Return [X, Y] of the center of cell containing provided text 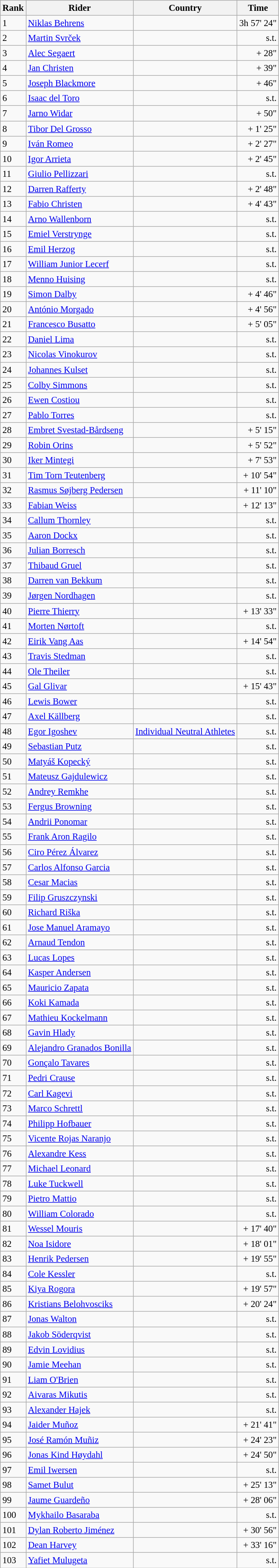
Niklas Behrens [79, 23]
50 [13, 762]
+ 5' 52" [258, 445]
Rank [13, 8]
89 [13, 1349]
60 [13, 912]
47 [13, 716]
64 [13, 973]
+ 28" [258, 53]
+ 39" [258, 68]
Sebastian Putz [79, 747]
Andrii Ponomar [79, 822]
Kasper Andersen [79, 973]
9 [13, 144]
36 [13, 550]
5 [13, 83]
Tibor Del Grosso [79, 129]
42 [13, 641]
+ 46" [258, 83]
Dean Harvey [79, 1546]
+ 17' 40" [258, 1229]
+ 7' 53" [258, 460]
+ 19' 57" [258, 1289]
William Colorado [79, 1214]
Luke Tuckwell [79, 1184]
87 [13, 1319]
88 [13, 1334]
62 [13, 943]
39 [13, 596]
Henrik Pedersen [79, 1259]
Koki Kamada [79, 1003]
Richard Riška [79, 912]
Darren van Bekkum [79, 581]
38 [13, 581]
31 [13, 475]
Pablo Torres [79, 415]
69 [13, 1048]
+ 11' 10" [258, 490]
+ 24' 23" [258, 1440]
Cesar Macias [79, 882]
79 [13, 1199]
45 [13, 686]
95 [13, 1440]
29 [13, 445]
Ewen Costiou [79, 400]
3 [13, 53]
+ 50" [258, 113]
2 [13, 38]
11 [13, 174]
20 [13, 310]
59 [13, 897]
Giulio Pellizzari [79, 174]
Mathieu Kockelmann [79, 1018]
Gal Glivar [79, 686]
Axel Källberg [79, 716]
55 [13, 837]
34 [13, 520]
Darren Rafferty [79, 189]
101 [13, 1530]
58 [13, 882]
Liam O'Brien [79, 1380]
+ 25' 13" [258, 1485]
Jan Christen [79, 68]
37 [13, 566]
+ 2' 48" [258, 189]
81 [13, 1229]
Emiel Verstrynge [79, 234]
+ 24' 50" [258, 1455]
66 [13, 1003]
76 [13, 1153]
10 [13, 159]
Carlos Alfonso Garcia [79, 867]
1 [13, 23]
99 [13, 1500]
52 [13, 792]
4 [13, 68]
Simon Dalby [79, 294]
Daniel Lima [79, 340]
Jaume Guardeño [79, 1500]
Mykhailo Basaraba [79, 1515]
90 [13, 1364]
Jarno Widar [79, 113]
Jamie Meehan [79, 1364]
63 [13, 957]
Mauricio Zapata [79, 988]
Gavin Hlady [79, 1033]
Edvin Lovidius [79, 1349]
+ 15' 43" [258, 686]
3h 57' 24" [258, 23]
6 [13, 98]
Colby Simmons [79, 385]
85 [13, 1289]
78 [13, 1184]
Individual Neutral Athletes [185, 731]
44 [13, 671]
Mateusz Gajdulewicz [79, 777]
+ 30' 56" [258, 1530]
Tim Torn Teutenberg [79, 475]
Aaron Dockx [79, 536]
33 [13, 506]
57 [13, 867]
18 [13, 279]
16 [13, 249]
Carl Kagevi [79, 1093]
Ole Theiler [79, 671]
Isaac del Toro [79, 98]
Jaider Muñoz [79, 1425]
Fabian Weiss [79, 506]
Iván Romeo [79, 144]
61 [13, 927]
41 [13, 626]
30 [13, 460]
102 [13, 1546]
91 [13, 1380]
Travis Stedman [79, 656]
+ 5' 15" [258, 430]
15 [13, 234]
Alexander Hajek [79, 1410]
Arno Wallenborn [79, 219]
Jørgen Nordhagen [79, 596]
97 [13, 1470]
65 [13, 988]
28 [13, 430]
Rasmus Søjberg Pedersen [79, 490]
14 [13, 219]
António Morgado [79, 310]
27 [13, 415]
17 [13, 264]
+ 21' 41" [258, 1425]
+ 4' 43" [258, 204]
+ 20' 24" [258, 1304]
100 [13, 1515]
Cole Kessler [79, 1274]
+ 1' 25" [258, 129]
Wessel Mouris [79, 1229]
Alec Segaert [79, 53]
Embret Svestad-Bårdseng [79, 430]
77 [13, 1169]
Gonçalo Tavares [79, 1063]
Francesco Busatto [79, 324]
Aivaras Mikutis [79, 1395]
13 [13, 204]
Jonas Walton [79, 1319]
73 [13, 1108]
+ 4' 46" [258, 294]
Dylan Roberto Jiménez [79, 1530]
Jakob Söderqvist [79, 1334]
94 [13, 1425]
+ 2' 27" [258, 144]
Emil Herzog [79, 249]
Kiya Rogora [79, 1289]
75 [13, 1138]
Pierre Thierry [79, 611]
+ 12' 13" [258, 506]
54 [13, 822]
Philipp Hofbauer [79, 1123]
Robin Orins [79, 445]
Fergus Browning [79, 807]
Emil Iwersen [79, 1470]
43 [13, 656]
Jonas Kind Høydahl [79, 1455]
Pietro Mattio [79, 1199]
93 [13, 1410]
92 [13, 1395]
72 [13, 1093]
19 [13, 294]
56 [13, 852]
24 [13, 370]
Callum Thornley [79, 520]
Rider [79, 8]
Marco Schrettl [79, 1108]
José Ramón Muñiz [79, 1440]
Michael Leonard [79, 1169]
82 [13, 1244]
21 [13, 324]
Pedri Crause [79, 1078]
+ 28' 06" [258, 1500]
Ciro Pérez Álvarez [79, 852]
+ 10' 54" [258, 475]
Menno Huising [79, 279]
Eirik Vang Aas [79, 641]
Filip Gruszczynski [79, 897]
70 [13, 1063]
Lewis Bower [79, 701]
Martin Svrček [79, 38]
William Junior Lecerf [79, 264]
+ 2' 45" [258, 159]
25 [13, 385]
23 [13, 355]
+ 18' 01" [258, 1244]
51 [13, 777]
Joseph Blackmore [79, 83]
+ 5' 05" [258, 324]
Arnaud Tendon [79, 943]
Igor Arrieta [79, 159]
Frank Aron Ragilo [79, 837]
Vicente Rojas Naranjo [79, 1138]
+ 13' 33" [258, 611]
46 [13, 701]
Yafiet Mulugeta [79, 1560]
Kristians Belohvosciks [79, 1304]
Time [258, 8]
Country [185, 8]
+ 14' 54" [258, 641]
83 [13, 1259]
Alejandro Granados Bonilla [79, 1048]
Samet Bulut [79, 1485]
Egor Igoshev [79, 731]
35 [13, 536]
22 [13, 340]
Jose Manuel Aramayo [79, 927]
12 [13, 189]
86 [13, 1304]
Johannes Kulset [79, 370]
+ 19' 55" [258, 1259]
40 [13, 611]
Fabio Christen [79, 204]
Alexandre Kess [79, 1153]
67 [13, 1018]
Nicolas Vinokurov [79, 355]
Morten Nørtoft [79, 626]
53 [13, 807]
71 [13, 1078]
68 [13, 1033]
103 [13, 1560]
Matyáš Kopecký [79, 762]
26 [13, 400]
Julian Borresch [79, 550]
98 [13, 1485]
Andrey Remkhe [79, 792]
+ 4' 56" [258, 310]
Lucas Lopes [79, 957]
32 [13, 490]
80 [13, 1214]
96 [13, 1455]
48 [13, 731]
Thibaud Gruel [79, 566]
Noa Isidore [79, 1244]
49 [13, 747]
74 [13, 1123]
7 [13, 113]
8 [13, 129]
+ 33' 16" [258, 1546]
84 [13, 1274]
Iker Mintegi [79, 460]
